For the text-containing cell, return its midpoint in [X, Y] coordinate format. 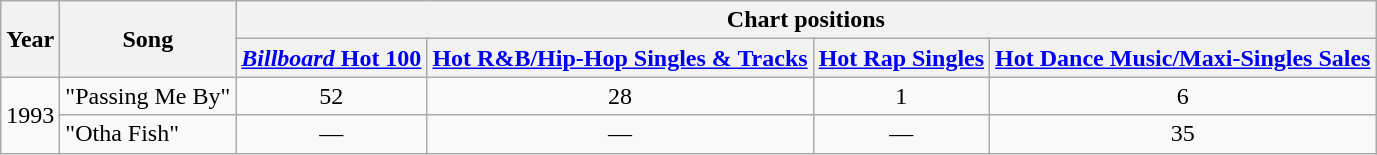
1 [901, 96]
6 [1183, 96]
1993 [30, 115]
Billboard Hot 100 [332, 58]
Hot Rap Singles [901, 58]
Song [148, 39]
Year [30, 39]
"Passing Me By" [148, 96]
Hot Dance Music/Maxi-Singles Sales [1183, 58]
28 [620, 96]
35 [1183, 134]
Hot R&B/Hip-Hop Singles & Tracks [620, 58]
52 [332, 96]
"Otha Fish" [148, 134]
Chart positions [806, 20]
